Provide the [X, Y] coordinate of the cell's center where the given text is located.  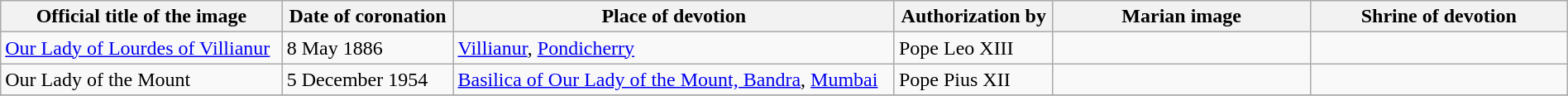
Our Lady of Lourdes of Villianur [141, 48]
Place of devotion [673, 17]
Basilica of Our Lady of the Mount, Bandra, Mumbai [673, 79]
Pope Leo XIII [973, 48]
Date of coronation [367, 17]
Villianur, Pondicherry [673, 48]
5 December 1954 [367, 79]
Pope Pius XII [973, 79]
8 May 1886 [367, 48]
Shrine of devotion [1439, 17]
Authorization by [973, 17]
Official title of the image [141, 17]
Marian image [1181, 17]
Our Lady of the Mount [141, 79]
